Scan for the cell matching the given text and deliver its [X, Y] coordinate at center. 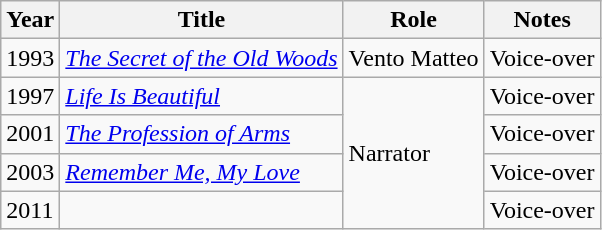
2003 [30, 172]
1997 [30, 96]
The Secret of the Old Woods [202, 58]
Notes [542, 20]
The Profession of Arms [202, 134]
1993 [30, 58]
2011 [30, 210]
Vento Matteo [414, 58]
Narrator [414, 153]
Title [202, 20]
Year [30, 20]
Life Is Beautiful [202, 96]
Remember Me, My Love [202, 172]
2001 [30, 134]
Role [414, 20]
